Scan for the cell matching the given text and deliver its (X, Y) coordinate at center. 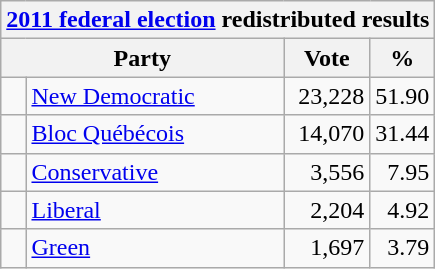
Bloc Québécois (155, 134)
23,228 (327, 96)
Conservative (155, 172)
3.79 (402, 248)
Party (142, 58)
Liberal (155, 210)
4.92 (402, 210)
14,070 (327, 134)
3,556 (327, 172)
1,697 (327, 248)
New Democratic (155, 96)
31.44 (402, 134)
Vote (327, 58)
Green (155, 248)
2,204 (327, 210)
51.90 (402, 96)
2011 federal election redistributed results (218, 20)
7.95 (402, 172)
% (402, 58)
